Output the (X, Y) coordinate of the center of the cell containing the given text.  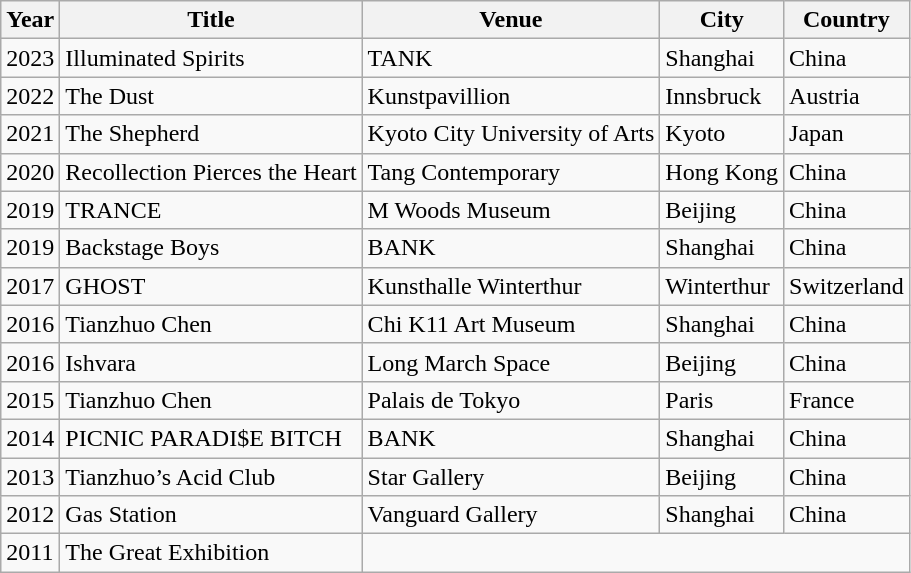
2014 (30, 438)
Country (847, 20)
Paris (722, 400)
Chi K11 Art Museum (511, 324)
Kyoto City University of Arts (511, 134)
2012 (30, 515)
City (722, 20)
2011 (30, 553)
The Dust (211, 96)
2021 (30, 134)
Tianzhuo’s Acid Club (211, 477)
Hong Kong (722, 172)
Title (211, 20)
Tang Contemporary (511, 172)
2022 (30, 96)
The Great Exhibition (211, 553)
Recollection Pierces the Heart (211, 172)
Backstage Boys (211, 248)
2013 (30, 477)
2020 (30, 172)
Winterthur (722, 286)
2023 (30, 58)
Japan (847, 134)
PICNIC PARADI$E BITCH (211, 438)
Venue (511, 20)
Illuminated Spirits (211, 58)
2017 (30, 286)
Kunstpavillion (511, 96)
M Woods Museum (511, 210)
Ishvara (211, 362)
2015 (30, 400)
Innsbruck (722, 96)
France (847, 400)
GHOST (211, 286)
Palais de Tokyo (511, 400)
Vanguard Gallery (511, 515)
TRANCE (211, 210)
Long March Space (511, 362)
TANK (511, 58)
Austria (847, 96)
Kyoto (722, 134)
Gas Station (211, 515)
Star Gallery (511, 477)
Year (30, 20)
The Shepherd (211, 134)
Switzerland (847, 286)
Kunsthalle Winterthur (511, 286)
